Find where the given text appears and provide that cell's center as (x, y) coordinate. 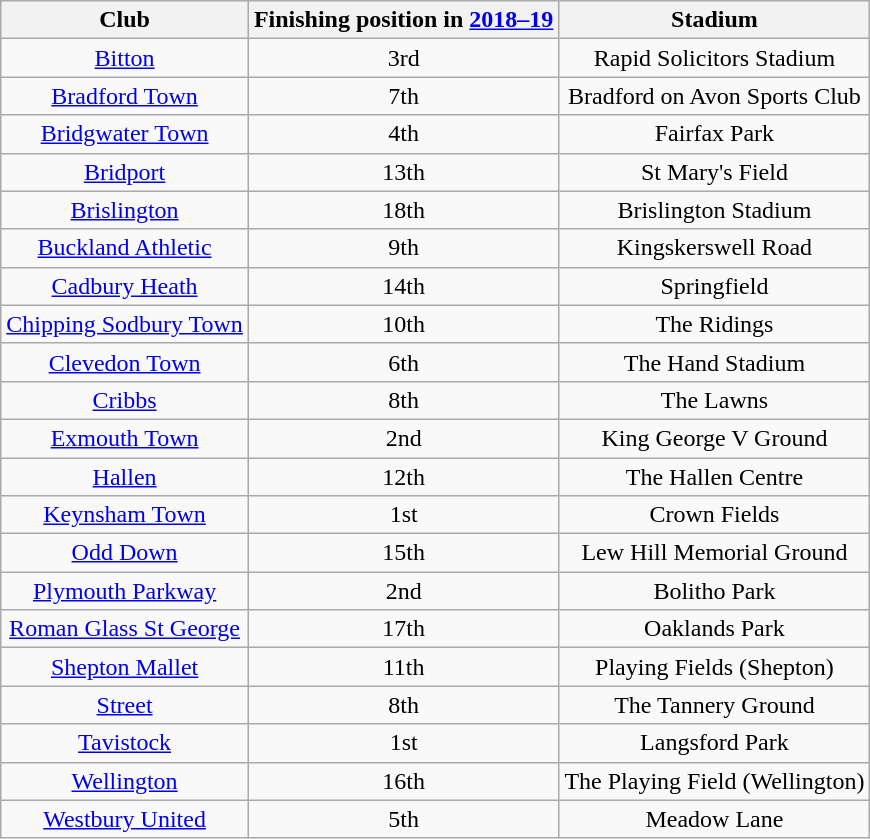
6th (403, 362)
9th (403, 248)
Tavistock (125, 743)
Exmouth Town (125, 438)
Plymouth Parkway (125, 591)
14th (403, 286)
5th (403, 819)
Rapid Solicitors Stadium (714, 58)
Springfield (714, 286)
Bridport (125, 172)
Brislington (125, 210)
Kingskerswell Road (714, 248)
11th (403, 667)
The Hand Stadium (714, 362)
Club (125, 20)
The Ridings (714, 324)
18th (403, 210)
Odd Down (125, 553)
St Mary's Field (714, 172)
Meadow Lane (714, 819)
Hallen (125, 477)
Cadbury Heath (125, 286)
Finishing position in 2018–19 (403, 20)
Clevedon Town (125, 362)
Bitton (125, 58)
The Tannery Ground (714, 705)
Buckland Athletic (125, 248)
The Playing Field (Wellington) (714, 781)
Fairfax Park (714, 134)
Oaklands Park (714, 629)
Brislington Stadium (714, 210)
15th (403, 553)
17th (403, 629)
Bradford Town (125, 96)
Westbury United (125, 819)
Langsford Park (714, 743)
Bolitho Park (714, 591)
Crown Fields (714, 515)
4th (403, 134)
12th (403, 477)
Chipping Sodbury Town (125, 324)
Street (125, 705)
Shepton Mallet (125, 667)
Wellington (125, 781)
16th (403, 781)
The Hallen Centre (714, 477)
Roman Glass St George (125, 629)
7th (403, 96)
Bridgwater Town (125, 134)
Keynsham Town (125, 515)
Lew Hill Memorial Ground (714, 553)
The Lawns (714, 400)
Playing Fields (Shepton) (714, 667)
Bradford on Avon Sports Club (714, 96)
Stadium (714, 20)
10th (403, 324)
King George V Ground (714, 438)
Cribbs (125, 400)
13th (403, 172)
3rd (403, 58)
